For the text-containing cell, return its midpoint in (X, Y) coordinate format. 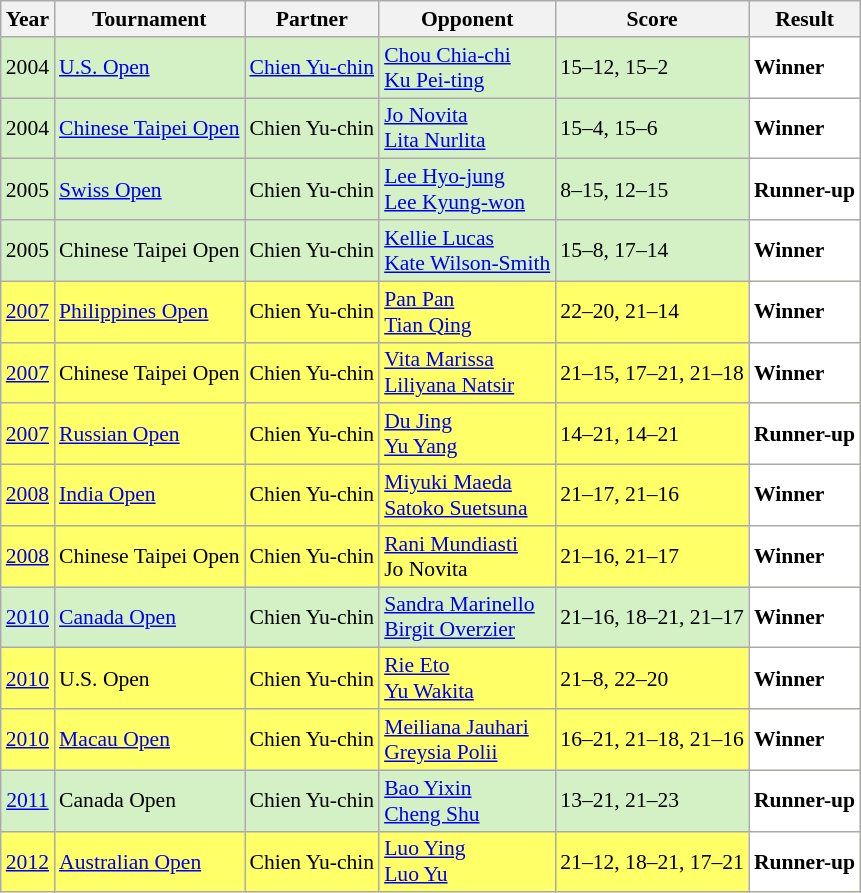
21–16, 21–17 (652, 556)
Du Jing Yu Yang (467, 434)
Macau Open (149, 740)
21–17, 21–16 (652, 496)
Vita Marissa Liliyana Natsir (467, 372)
15–12, 15–2 (652, 68)
16–21, 21–18, 21–16 (652, 740)
8–15, 12–15 (652, 190)
13–21, 21–23 (652, 800)
Rie Eto Yu Wakita (467, 678)
India Open (149, 496)
21–15, 17–21, 21–18 (652, 372)
Result (804, 19)
Meiliana Jauhari Greysia Polii (467, 740)
Chou Chia-chi Ku Pei-ting (467, 68)
21–8, 22–20 (652, 678)
21–12, 18–21, 17–21 (652, 862)
Partner (312, 19)
15–8, 17–14 (652, 250)
14–21, 14–21 (652, 434)
Year (28, 19)
2011 (28, 800)
Pan Pan Tian Qing (467, 312)
Jo Novita Lita Nurlita (467, 128)
Australian Open (149, 862)
Score (652, 19)
15–4, 15–6 (652, 128)
Luo Ying Luo Yu (467, 862)
Tournament (149, 19)
2012 (28, 862)
Opponent (467, 19)
22–20, 21–14 (652, 312)
Russian Open (149, 434)
Kellie Lucas Kate Wilson-Smith (467, 250)
Bao Yixin Cheng Shu (467, 800)
Lee Hyo-jung Lee Kyung-won (467, 190)
Miyuki Maeda Satoko Suetsuna (467, 496)
21–16, 18–21, 21–17 (652, 618)
Philippines Open (149, 312)
Swiss Open (149, 190)
Rani Mundiasti Jo Novita (467, 556)
Sandra Marinello Birgit Overzier (467, 618)
